Output the (X, Y) coordinate of the center of the cell containing the given text.  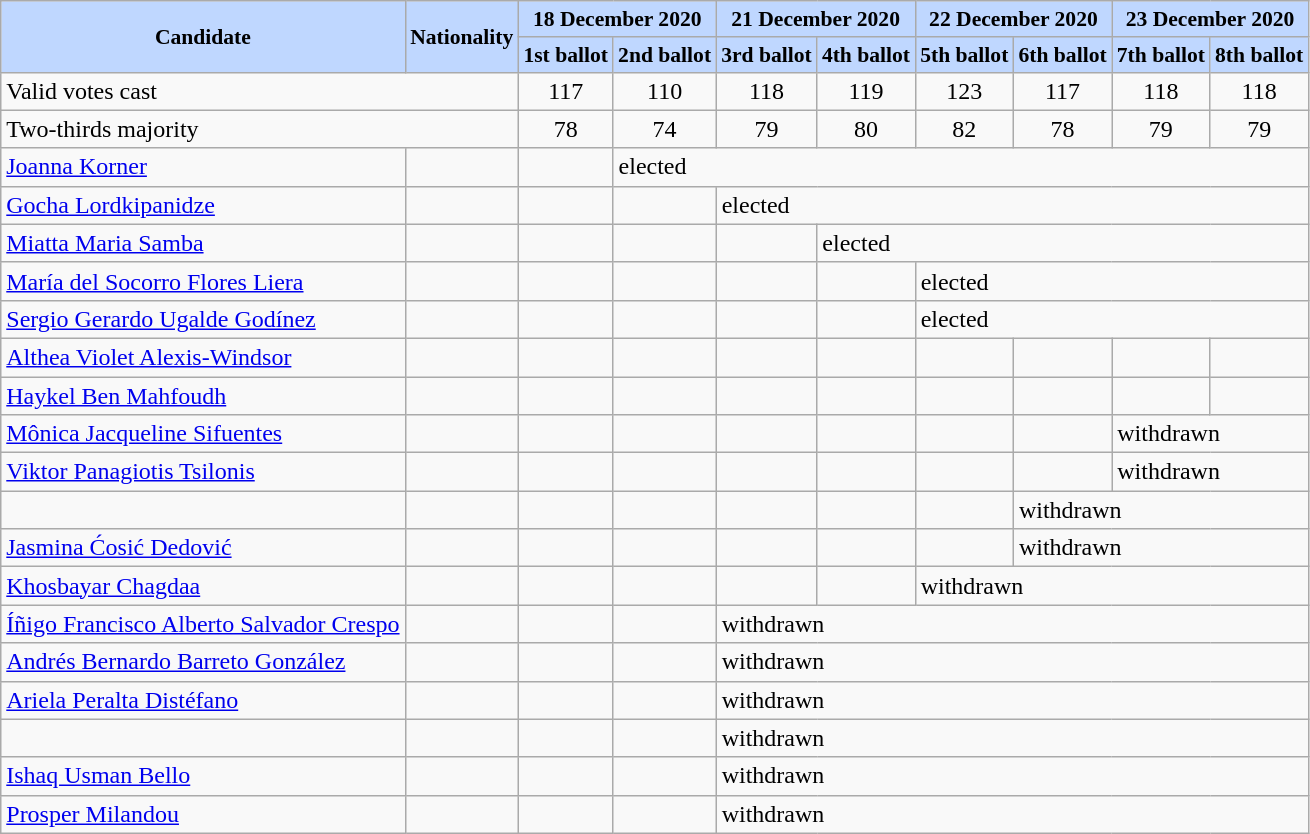
3rd ballot (766, 54)
Joanna Korner (203, 167)
110 (664, 91)
1st ballot (566, 54)
6th ballot (1062, 54)
8th ballot (1259, 54)
Nationality (462, 36)
74 (664, 129)
Valid votes cast (260, 91)
Gocha Lordkipanidze (203, 205)
Ariela Peralta Distéfano (203, 700)
Íñigo Francisco Alberto Salvador Crespo (203, 624)
Khosbayar Chagdaa (203, 586)
80 (866, 129)
23 December 2020 (1210, 19)
2nd ballot (664, 54)
123 (964, 91)
Mônica Jacqueline Sifuentes (203, 434)
21 December 2020 (816, 19)
Andrés Bernardo Barreto González (203, 662)
4th ballot (866, 54)
22 December 2020 (1014, 19)
7th ballot (1161, 54)
Miatta Maria Samba (203, 243)
82 (964, 129)
Sergio Gerardo Ugalde Godínez (203, 319)
119 (866, 91)
Viktor Panagiotis Tsilonis (203, 472)
Haykel Ben Mahfoudh (203, 395)
Ishaq Usman Bello (203, 776)
Prosper Milandou (203, 814)
Althea Violet Alexis-Windsor (203, 357)
18 December 2020 (617, 19)
María del Socorro Flores Liera (203, 281)
Candidate (203, 36)
Jasmina Ćosić Dedović (203, 548)
Two-thirds majority (260, 129)
5th ballot (964, 54)
